Locate the cell with the specified text and output its (x, y) center coordinate. 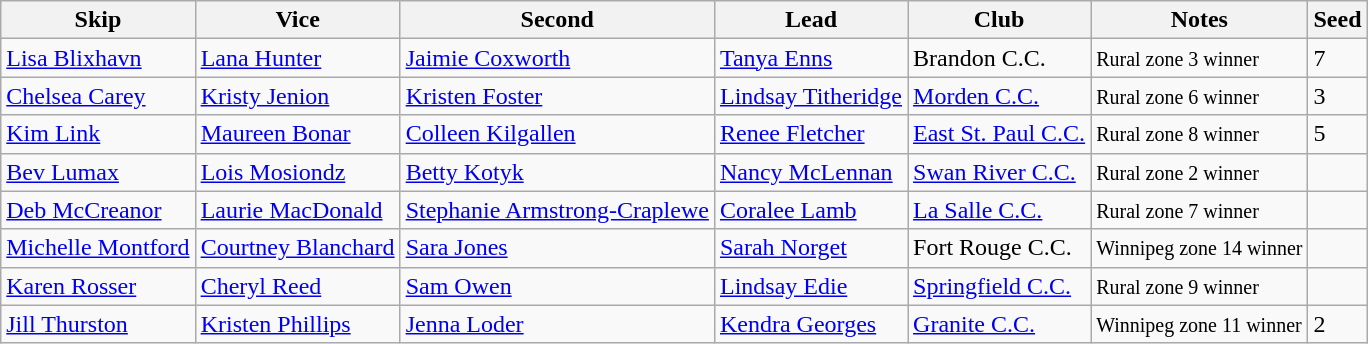
Springfield C.C. (1000, 286)
La Salle C.C. (1000, 210)
Lead (810, 20)
Seed (1338, 20)
Betty Kotyk (557, 172)
Lindsay Titheridge (810, 96)
Sam Owen (557, 286)
Swan River C.C. (1000, 172)
Nancy McLennan (810, 172)
Winnipeg zone 11 winner (1200, 324)
Lana Hunter (298, 58)
Stephanie Armstrong-Craplewe (557, 210)
Fort Rouge C.C. (1000, 248)
East St. Paul C.C. (1000, 134)
Karen Rosser (98, 286)
Chelsea Carey (98, 96)
Skip (98, 20)
Rural zone 3 winner (1200, 58)
Kendra Georges (810, 324)
7 (1338, 58)
Club (1000, 20)
Courtney Blanchard (298, 248)
Lois Mosiondz (298, 172)
Rural zone 6 winner (1200, 96)
Kristen Phillips (298, 324)
Michelle Montford (98, 248)
Maureen Bonar (298, 134)
Sarah Norget (810, 248)
Rural zone 7 winner (1200, 210)
Jill Thurston (98, 324)
Laurie MacDonald (298, 210)
Kim Link (98, 134)
5 (1338, 134)
Colleen Kilgallen (557, 134)
Bev Lumax (98, 172)
2 (1338, 324)
Cheryl Reed (298, 286)
Morden C.C. (1000, 96)
Lindsay Edie (810, 286)
Kristen Foster (557, 96)
Deb McCreanor (98, 210)
Rural zone 9 winner (1200, 286)
Winnipeg zone 14 winner (1200, 248)
Brandon C.C. (1000, 58)
Sara Jones (557, 248)
Notes (1200, 20)
Tanya Enns (810, 58)
Jenna Loder (557, 324)
Rural zone 8 winner (1200, 134)
Vice (298, 20)
Renee Fletcher (810, 134)
Coralee Lamb (810, 210)
3 (1338, 96)
Kristy Jenion (298, 96)
Jaimie Coxworth (557, 58)
Rural zone 2 winner (1200, 172)
Second (557, 20)
Lisa Blixhavn (98, 58)
Granite C.C. (1000, 324)
